Detect which cell encompasses the target text, then output its [x, y] center coordinate. 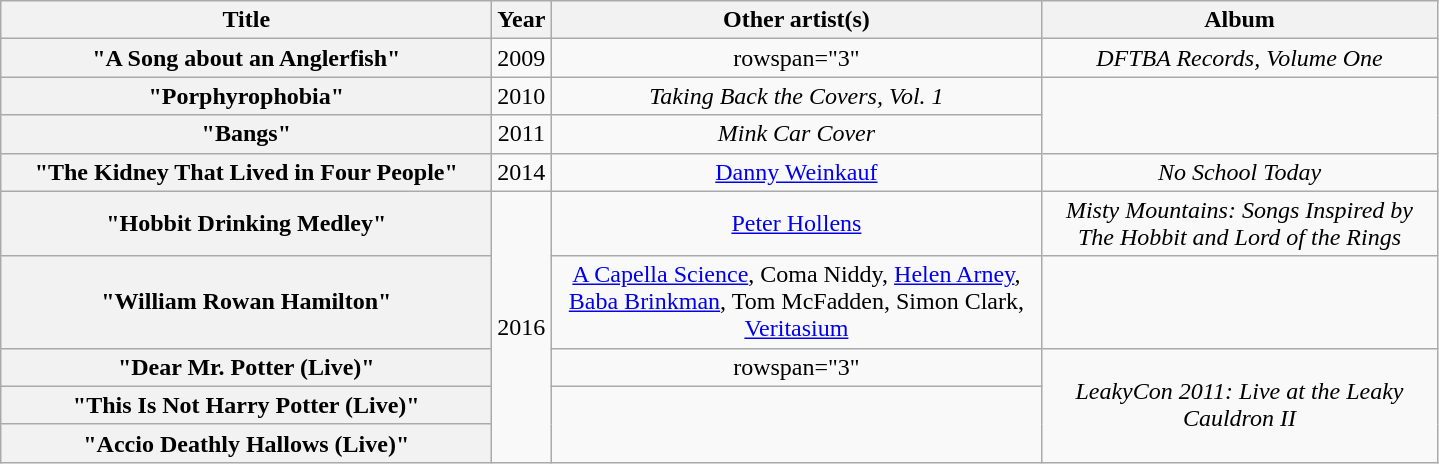
"The Kidney That Lived in Four People" [246, 172]
Year [522, 20]
"William Rowan Hamilton" [246, 302]
2009 [522, 58]
"Accio Deathly Hallows (Live)" [246, 443]
LeakyCon 2011: Live at the Leaky Cauldron II [1240, 405]
Title [246, 20]
Album [1240, 20]
No School Today [1240, 172]
Other artist(s) [796, 20]
"Bangs" [246, 134]
Danny Weinkauf [796, 172]
Misty Mountains: Songs Inspired by The Hobbit and Lord of the Rings [1240, 224]
"Hobbit Drinking Medley" [246, 224]
"A Song about an Anglerfish" [246, 58]
"Porphyrophobia" [246, 96]
A Capella Science, Coma Niddy, Helen Arney, Baba Brinkman, Tom McFadden, Simon Clark, Veritasium [796, 302]
Peter Hollens [796, 224]
DFTBA Records, Volume One [1240, 58]
2014 [522, 172]
"Dear Mr. Potter (Live)" [246, 367]
2010 [522, 96]
2016 [522, 326]
"This Is Not Harry Potter (Live)" [246, 405]
Mink Car Cover [796, 134]
2011 [522, 134]
Taking Back the Covers, Vol. 1 [796, 96]
